For the text-containing cell, return its midpoint in [X, Y] coordinate format. 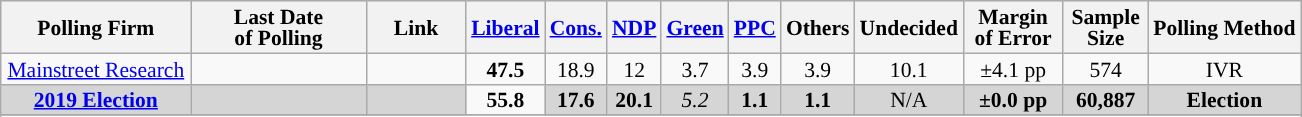
47.5 [505, 68]
SampleSize [1106, 27]
±0.0 pp [1013, 100]
Last Dateof Polling [278, 27]
Link [416, 27]
Election [1224, 100]
18.9 [576, 68]
N/A [909, 100]
5.2 [694, 100]
17.6 [576, 100]
Marginof Error [1013, 27]
10.1 [909, 68]
Green [694, 27]
Mainstreet Research [96, 68]
Cons. [576, 27]
NDP [634, 27]
12 [634, 68]
2019 Election [96, 100]
55.8 [505, 100]
Polling Method [1224, 27]
IVR [1224, 68]
20.1 [634, 100]
±4.1 pp [1013, 68]
60,887 [1106, 100]
3.7 [694, 68]
PPC [755, 27]
Polling Firm [96, 27]
Undecided [909, 27]
Liberal [505, 27]
Others [818, 27]
574 [1106, 68]
